Output the (X, Y) coordinate of the center of the cell containing the given text.  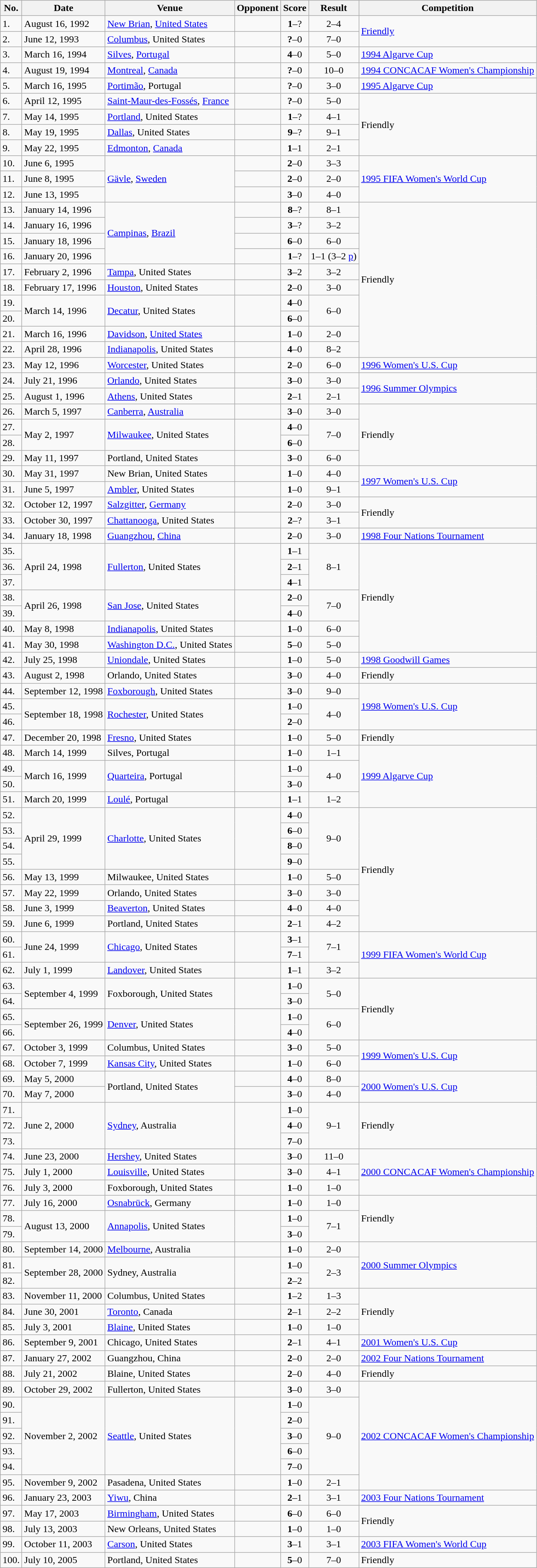
July 21, 2002 (64, 1374)
1999 Women's U.S. Cup (447, 1056)
94. (11, 1467)
June 6, 1999 (64, 923)
78. (11, 1219)
93. (11, 1451)
Worcester, United States (170, 365)
1998 Women's U.S. Cup (447, 707)
May 19, 1995 (64, 132)
October 3, 1999 (64, 1048)
2001 Women's U.S. Cup (447, 1343)
64. (11, 1001)
Louisville, United States (170, 1172)
October 7, 1999 (64, 1063)
Opponent (258, 8)
83. (11, 1296)
1998 Goodwill Games (447, 660)
32. (11, 505)
76. (11, 1188)
February 2, 1996 (64, 272)
September 12, 1998 (64, 691)
44. (11, 691)
57. (11, 892)
January 18, 1996 (64, 241)
8. (11, 132)
January 27, 2002 (64, 1358)
Seattle, United States (170, 1435)
July 10, 2005 (64, 1560)
21. (11, 334)
72. (11, 1125)
Quarteira, Portugal (170, 776)
1999 Algarve Cup (447, 776)
30. (11, 474)
59. (11, 923)
66. (11, 1032)
May 31, 1997 (64, 474)
January 23, 2003 (64, 1498)
8–? (295, 210)
August 1, 1996 (64, 396)
95. (11, 1482)
May 13, 1999 (64, 877)
July 3, 2000 (64, 1188)
Loulé, Portugal (170, 799)
Athens, United States (170, 396)
January 16, 1996 (64, 225)
July 3, 2001 (64, 1327)
17. (11, 272)
Date (64, 8)
Osnabrück, Germany (170, 1203)
71. (11, 1110)
58. (11, 908)
May 22, 1995 (64, 148)
August 16, 1992 (64, 24)
Houston, United States (170, 287)
Dallas, United States (170, 132)
63. (11, 986)
September 9, 2001 (64, 1343)
Davidson, United States (170, 334)
19. (11, 303)
July 1, 2000 (64, 1172)
36. (11, 567)
97. (11, 1513)
37. (11, 582)
March 16, 1999 (64, 776)
73. (11, 1141)
April 12, 1995 (64, 101)
September 18, 1998 (64, 714)
11. (11, 179)
77. (11, 1203)
3. (11, 55)
70. (11, 1094)
March 16, 1994 (64, 55)
2–? (295, 520)
87. (11, 1358)
May 8, 1998 (64, 629)
May 12, 1996 (64, 365)
88. (11, 1374)
November 9, 2002 (64, 1482)
25. (11, 396)
Fresno, United States (170, 738)
March 16, 1995 (64, 86)
Campinas, Brazil (170, 233)
1–1 (3–2 p) (334, 256)
San Jose, United States (170, 605)
June 24, 1999 (64, 947)
35. (11, 551)
Carson, United States (170, 1544)
April 28, 1996 (64, 349)
June 6, 1995 (64, 163)
April 29, 1999 (64, 838)
33. (11, 520)
2003 Four Nations Tournament (447, 1498)
39. (11, 613)
Chattanooga, United States (170, 520)
16. (11, 256)
Kansas City, United States (170, 1063)
75. (11, 1172)
May 7, 2000 (64, 1094)
Tampa, United States (170, 272)
6. (11, 101)
49. (11, 769)
March 20, 1999 (64, 799)
1998 Four Nations Tournament (447, 536)
June 3, 1999 (64, 908)
March 16, 1996 (64, 334)
Toronto, Canada (170, 1312)
96. (11, 1498)
Competition (447, 8)
29. (11, 458)
November 11, 2000 (64, 1296)
August 2, 1998 (64, 675)
May 17, 2003 (64, 1513)
11–0 (334, 1156)
October 30, 1997 (64, 520)
86. (11, 1343)
Melbourne, Australia (170, 1250)
Portimão, Portugal (170, 86)
January 20, 1996 (64, 256)
48. (11, 753)
July 13, 2003 (64, 1529)
10. (11, 163)
October 29, 2002 (64, 1389)
90. (11, 1405)
67. (11, 1048)
Decatur, United States (170, 311)
September 28, 2000 (64, 1273)
31. (11, 489)
January 18, 1998 (64, 536)
July 25, 1998 (64, 660)
October 11, 2003 (64, 1544)
Edmonton, Canada (170, 148)
June 8, 1995 (64, 179)
June 23, 2000 (64, 1156)
28. (11, 442)
40. (11, 629)
June 13, 1995 (64, 194)
May 14, 1995 (64, 117)
47. (11, 738)
Hershey, United States (170, 1156)
April 26, 1998 (64, 605)
Beaverton, United States (170, 908)
62. (11, 970)
10–0 (334, 70)
Landover, United States (170, 970)
55. (11, 861)
12. (11, 194)
July 1, 1999 (64, 970)
Canberra, Australia (170, 411)
March 14, 1996 (64, 311)
81. (11, 1265)
Saint-Maur-des-Fossés, France (170, 101)
January 14, 1996 (64, 210)
August 19, 1994 (64, 70)
99. (11, 1544)
1996 Women's U.S. Cup (447, 365)
8–2 (334, 349)
2002 Four Nations Tournament (447, 1358)
1999 FIFA Women's World Cup (447, 954)
1–3 (334, 1296)
41. (11, 644)
23. (11, 365)
4. (11, 70)
82. (11, 1281)
13. (11, 210)
August 13, 2000 (64, 1226)
June 30, 2001 (64, 1312)
October 12, 1997 (64, 505)
61. (11, 955)
79. (11, 1234)
3–? (295, 225)
Venue (170, 8)
9–? (295, 132)
Rochester, United States (170, 714)
May 2, 1997 (64, 435)
22. (11, 349)
September 14, 2000 (64, 1250)
1997 Women's U.S. Cup (447, 481)
89. (11, 1389)
March 5, 1997 (64, 411)
Gävle, Sweden (170, 179)
Salzgitter, Germany (170, 505)
2. (11, 39)
2–4 (334, 24)
Yiwu, China (170, 1498)
November 2, 2002 (64, 1435)
98. (11, 1529)
No. (11, 8)
July 16, 2000 (64, 1203)
65. (11, 1017)
May 22, 1999 (64, 892)
1. (11, 24)
38. (11, 598)
December 20, 1998 (64, 738)
February 17, 1996 (64, 287)
Charlotte, United States (170, 838)
69. (11, 1079)
Annapolis, United States (170, 1226)
18. (11, 287)
2003 FIFA Women's World Cup (447, 1544)
2000 Women's U.S. Cup (447, 1087)
52. (11, 815)
15. (11, 241)
2000 Summer Olympics (447, 1265)
May 30, 1998 (64, 644)
Ambler, United States (170, 489)
3–3 (334, 163)
Birmingham, United States (170, 1513)
26. (11, 411)
60. (11, 939)
July 21, 1996 (64, 380)
May 11, 1997 (64, 458)
Uniondale, United States (170, 660)
Washington D.C., United States (170, 644)
54. (11, 846)
50. (11, 784)
Pasadena, United States (170, 1482)
March 14, 1999 (64, 753)
1995 Algarve Cup (447, 86)
20. (11, 318)
June 12, 1993 (64, 39)
34. (11, 536)
1995 FIFA Women's World Cup (447, 179)
June 5, 1997 (64, 489)
92. (11, 1435)
24. (11, 380)
1994 Algarve Cup (447, 55)
85. (11, 1327)
91. (11, 1420)
74. (11, 1156)
4–2 (334, 923)
80. (11, 1250)
New Orleans, United States (170, 1529)
45. (11, 707)
68. (11, 1063)
Montreal, Canada (170, 70)
5. (11, 86)
42. (11, 660)
April 24, 1998 (64, 567)
43. (11, 675)
51. (11, 799)
1996 Summer Olympics (447, 388)
7. (11, 117)
2002 CONCACAF Women's Championship (447, 1435)
Score (295, 8)
September 4, 1999 (64, 994)
14. (11, 225)
June 2, 2000 (64, 1125)
56. (11, 877)
Result (334, 8)
2–3 (334, 1273)
1994 CONCACAF Women's Championship (447, 70)
September 26, 1999 (64, 1025)
2000 CONCACAF Women's Championship (447, 1172)
27. (11, 427)
100. (11, 1560)
84. (11, 1312)
Denver, United States (170, 1025)
53. (11, 830)
46. (11, 722)
May 5, 2000 (64, 1079)
9. (11, 148)
